Extract the [X, Y] coordinate from the center of the cell holding the provided text.  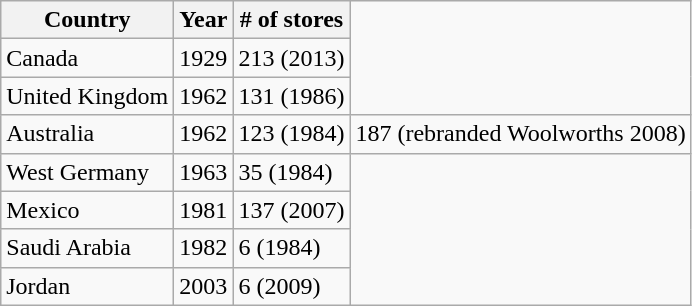
Year [204, 20]
6 (2009) [292, 286]
213 (2013) [292, 58]
1929 [204, 58]
Saudi Arabia [88, 248]
123 (1984) [292, 134]
1963 [204, 172]
1981 [204, 210]
Jordan [88, 286]
2003 [204, 286]
Mexico [88, 210]
Canada [88, 58]
131 (1986) [292, 96]
# of stores [292, 20]
6 (1984) [292, 248]
1982 [204, 248]
137 (2007) [292, 210]
35 (1984) [292, 172]
West Germany [88, 172]
Country [88, 20]
United Kingdom [88, 96]
187 (rebranded Woolworths 2008) [520, 134]
Australia [88, 134]
